Return [x, y] of the center of cell containing provided text 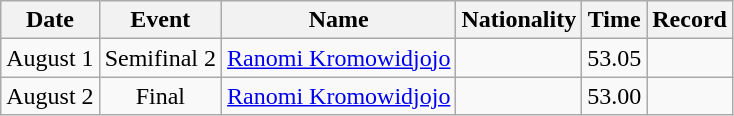
Semifinal 2 [160, 58]
Final [160, 96]
Event [160, 20]
August 2 [50, 96]
53.05 [614, 58]
Name [339, 20]
August 1 [50, 58]
Date [50, 20]
53.00 [614, 96]
Time [614, 20]
Nationality [519, 20]
Record [690, 20]
